Output the (X, Y) coordinate of the center of the cell containing the given text.  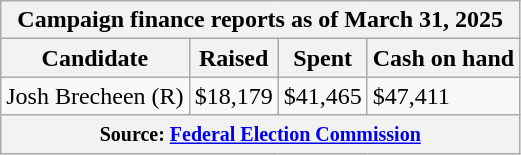
Spent (322, 58)
$47,411 (443, 96)
Candidate (95, 58)
$41,465 (322, 96)
Raised (234, 58)
$18,179 (234, 96)
Campaign finance reports as of March 31, 2025 (260, 20)
Cash on hand (443, 58)
Source: Federal Election Commission (260, 134)
Josh Brecheen (R) (95, 96)
